Search for the cell housing the specified text and yield its (X, Y) center coordinate. 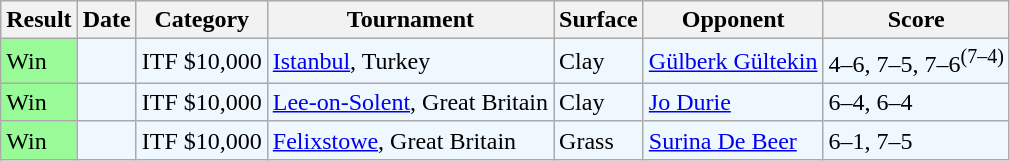
Score (916, 20)
Istanbul, Turkey (410, 62)
4–6, 7–5, 7–6(7–4) (916, 62)
Jo Durie (733, 102)
Opponent (733, 20)
Surina De Beer (733, 140)
Gülberk Gültekin (733, 62)
Lee-on-Solent, Great Britain (410, 102)
Tournament (410, 20)
6–4, 6–4 (916, 102)
6–1, 7–5 (916, 140)
Result (39, 20)
Category (202, 20)
Grass (599, 140)
Felixstowe, Great Britain (410, 140)
Date (106, 20)
Surface (599, 20)
